Extract the (x, y) coordinate from the center of the cell holding the provided text.  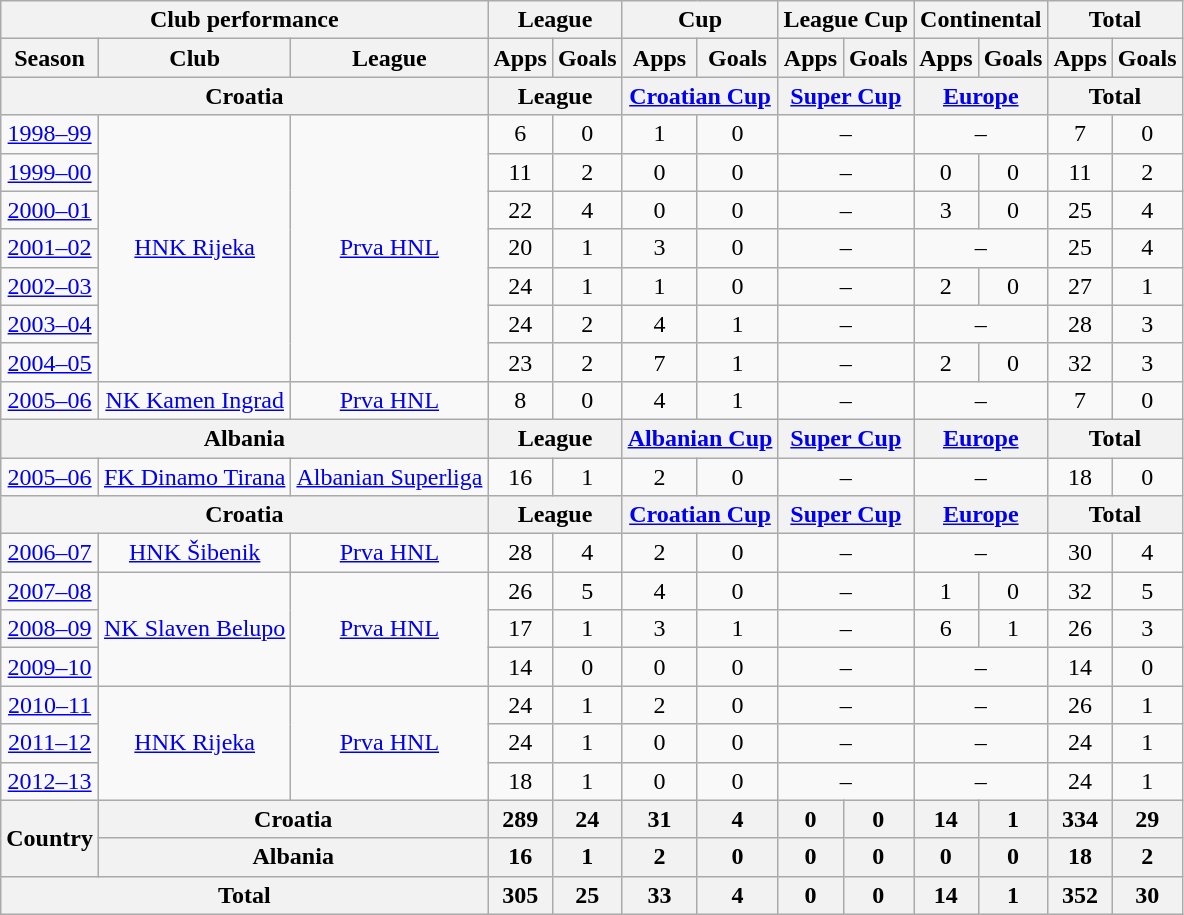
1999–00 (50, 172)
352 (1080, 895)
2001–02 (50, 248)
29 (1147, 819)
8 (520, 400)
2000–01 (50, 210)
HNK Šibenik (194, 553)
NK Kamen Ingrad (194, 400)
1998–99 (50, 134)
2004–05 (50, 362)
Season (50, 58)
Cup (700, 20)
2003–04 (50, 324)
2010–11 (50, 705)
2009–10 (50, 667)
334 (1080, 819)
27 (1080, 286)
289 (520, 819)
17 (520, 629)
Continental (981, 20)
Club performance (244, 20)
League Cup (846, 20)
2008–09 (50, 629)
20 (520, 248)
2006–07 (50, 553)
31 (660, 819)
2012–13 (50, 781)
2007–08 (50, 591)
Club (194, 58)
33 (660, 895)
22 (520, 210)
2002–03 (50, 286)
NK Slaven Belupo (194, 629)
Albanian Superliga (390, 477)
305 (520, 895)
23 (520, 362)
Country (50, 838)
2011–12 (50, 743)
FK Dinamo Tirana (194, 477)
Albanian Cup (700, 438)
